Locate the cell with the specified text and output its (x, y) center coordinate. 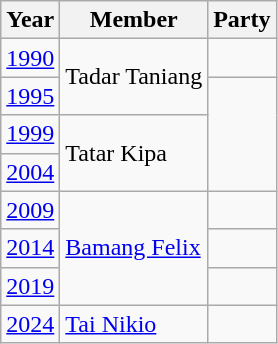
1990 (30, 58)
2014 (30, 248)
2004 (30, 172)
Member (134, 20)
2019 (30, 286)
Tadar Taniang (134, 77)
2009 (30, 210)
1999 (30, 134)
Bamang Felix (134, 248)
Year (30, 20)
1995 (30, 96)
Party (242, 20)
Tai Nikio (134, 324)
2024 (30, 324)
Tatar Kipa (134, 153)
